Identify which cell holds the provided text, then report its [x, y] central coordinate. 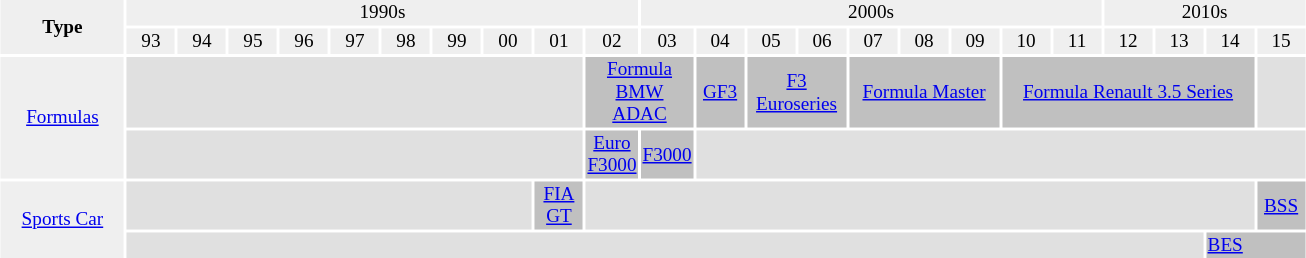
Sports Car [62, 220]
02 [612, 41]
09 [975, 41]
FIA GT [559, 206]
Formula BMW ADAC [640, 92]
94 [202, 41]
10 [1026, 41]
12 [1128, 41]
96 [304, 41]
14 [1230, 41]
Type [62, 27]
Euro F3000 [612, 154]
Formula Master [924, 92]
98 [406, 41]
04 [720, 41]
2010s [1204, 13]
GF3 [720, 92]
99 [457, 41]
Formula Renault 3.5 Series [1128, 92]
07 [873, 41]
Formulas [62, 118]
08 [924, 41]
95 [253, 41]
05 [771, 41]
1990s [382, 13]
00 [508, 41]
BES [1256, 245]
13 [1179, 41]
97 [355, 41]
BSS [1281, 206]
11 [1077, 41]
06 [822, 41]
15 [1281, 41]
F3 Euroseries [796, 92]
F3000 [667, 154]
01 [559, 41]
03 [667, 41]
2000s [871, 13]
93 [151, 41]
